From the cell containing the given text, extract its center point as (X, Y) coordinate. 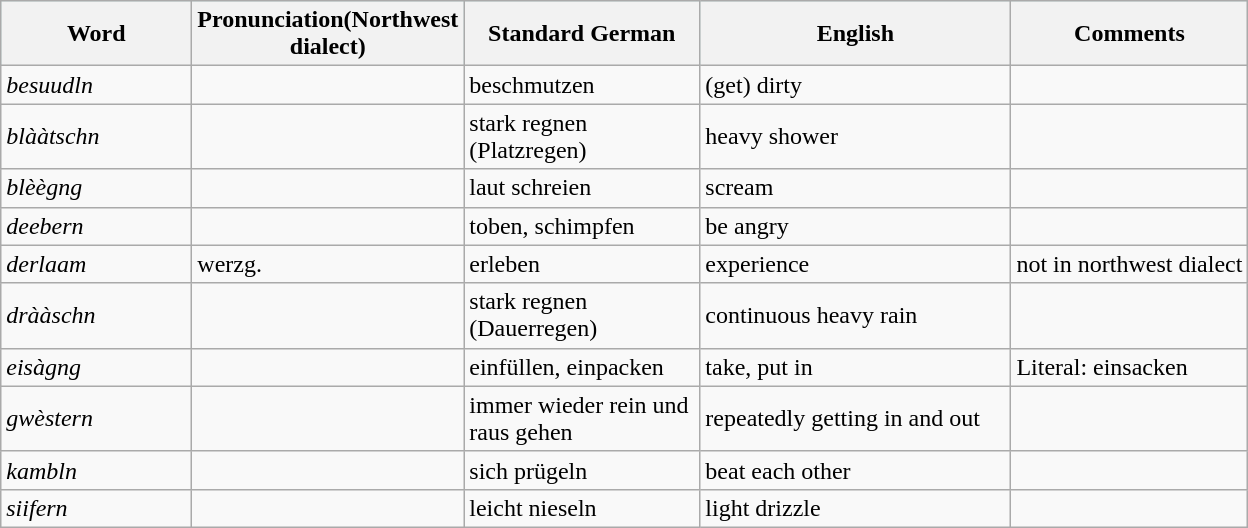
beat each other (856, 470)
take, put in (856, 367)
besuudln (96, 85)
blèègng (96, 188)
scream (856, 188)
be angry (856, 226)
werzg. (328, 264)
experience (856, 264)
einfüllen, einpacken (582, 367)
beschmutzen (582, 85)
laut schreien (582, 188)
deebern (96, 226)
toben, schimpfen (582, 226)
eisàgng (96, 367)
stark regnen (Platzregen) (582, 136)
drààschn (96, 316)
English (856, 34)
Comments (1130, 34)
immer wieder rein und raus gehen (582, 418)
stark regnen (Dauerregen) (582, 316)
blààtschn (96, 136)
Word (96, 34)
siifern (96, 508)
Standard German (582, 34)
Pronunciation(Northwest dialect) (328, 34)
derlaam (96, 264)
erleben (582, 264)
heavy shower (856, 136)
(get) dirty (856, 85)
kambln (96, 470)
repeatedly getting in and out (856, 418)
not in northwest dialect (1130, 264)
gwèstern (96, 418)
Literal: einsacken (1130, 367)
leicht nieseln (582, 508)
continuous heavy rain (856, 316)
sich prügeln (582, 470)
light drizzle (856, 508)
